Identify which cell holds the provided text, then report its (x, y) central coordinate. 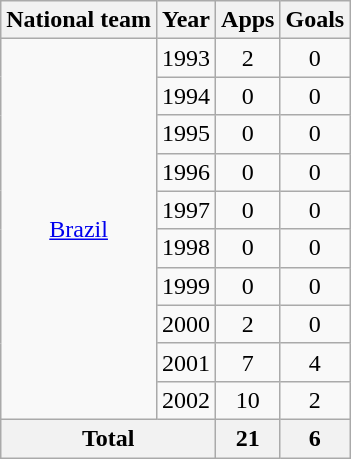
10 (248, 400)
2001 (186, 362)
1999 (186, 286)
4 (315, 362)
7 (248, 362)
2000 (186, 324)
National team (79, 20)
1994 (186, 96)
1993 (186, 58)
1995 (186, 134)
1998 (186, 248)
Goals (315, 20)
Total (108, 438)
2002 (186, 400)
21 (248, 438)
Apps (248, 20)
1997 (186, 210)
1996 (186, 172)
Brazil (79, 230)
Year (186, 20)
6 (315, 438)
